Return (x, y) of the center of cell containing provided text 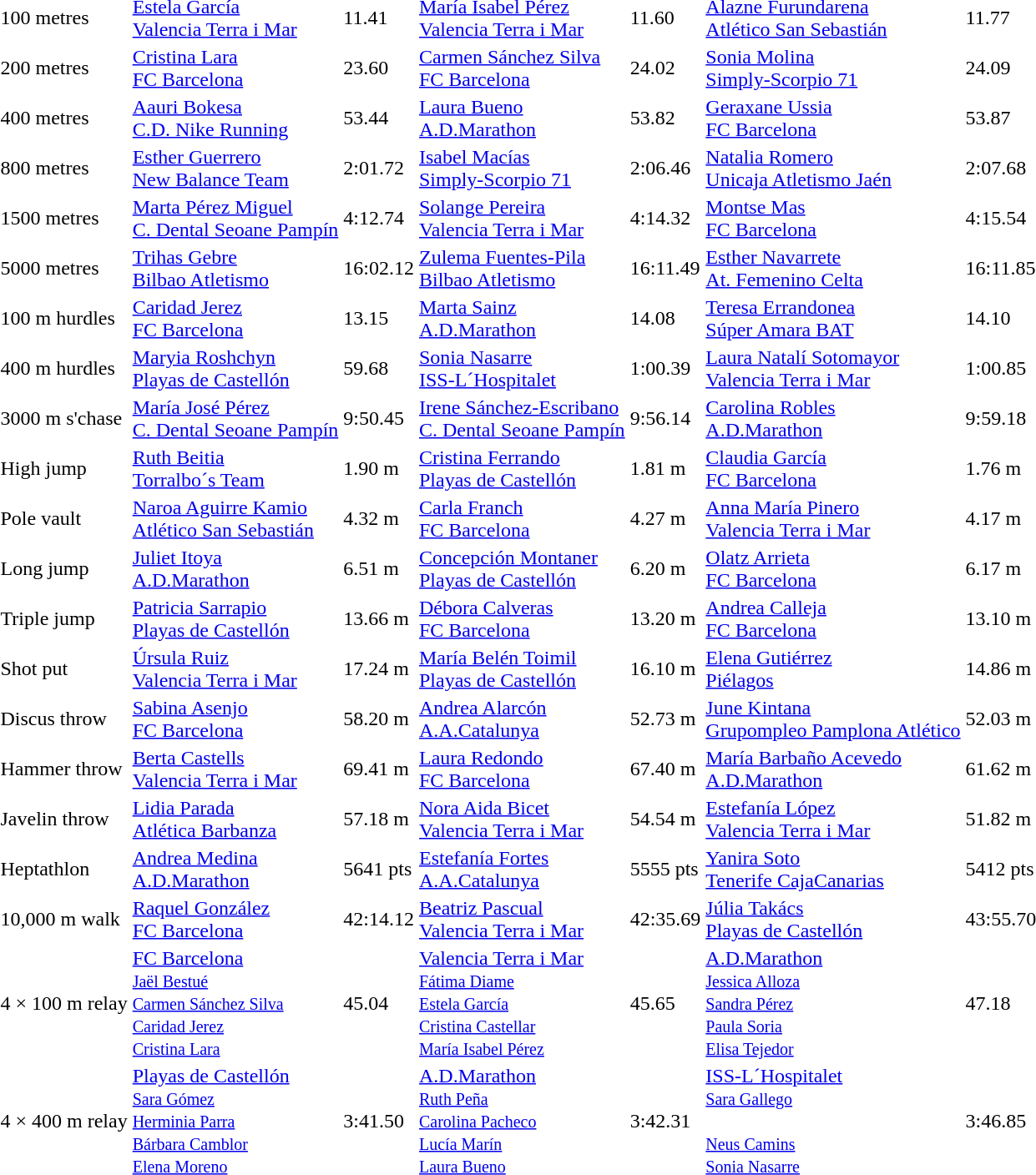
Trihas GebreBilbao Atletismo (235, 269)
Yanira SotoTenerife CajaCanarias (833, 870)
Solange PereiraValencia Terra i Mar (522, 219)
Débora CalverasFC Barcelona (522, 619)
Caridad JerezFC Barcelona (235, 319)
67.40 m (665, 769)
42:14.12 (379, 920)
Valencia Terra i MarFátima DiameEstela GarcíaCristina CastellarMaría Isabel Pérez (522, 1003)
Raquel GonzálezFC Barcelona (235, 920)
45.65 (665, 1003)
Sonia MolinaSimply-Scorpio 71 (833, 68)
59.68 (379, 369)
Estefanía LópezValencia Terra i Mar (833, 819)
Anna María PineroValencia Terra i Mar (833, 519)
Júlia TakácsPlayas de Castellón (833, 920)
Elena GutiérrezPiélagos (833, 669)
24.02 (665, 68)
Carla FranchFC Barcelona (522, 519)
Estefanía FortesA.A.Catalunya (522, 870)
16:02.12 (379, 269)
Andrea MedinaA.D.Marathon (235, 870)
Carmen Sánchez SilvaFC Barcelona (522, 68)
Natalia RomeroUnicaja Atletismo Jaén (833, 169)
Olatz ArrietaFC Barcelona (833, 569)
17.24 m (379, 669)
Laura BuenoA.D.Marathon (522, 119)
4.32 m (379, 519)
42:35.69 (665, 920)
14.08 (665, 319)
Teresa ErrandoneaSúper Amara BAT (833, 319)
Zulema Fuentes-PilaBilbao Atletismo (522, 269)
Concepción MontanerPlayas de Castellón (522, 569)
6.20 m (665, 569)
Carolina RoblesA.D.Marathon (833, 419)
4.27 m (665, 519)
Marta Pérez MiguelC. Dental Seoane Pampín (235, 219)
Ruth BeitiaTorralbo´s Team (235, 469)
57.18 m (379, 819)
Esther NavarreteAt. Femenino Celta (833, 269)
Sabina AsenjoFC Barcelona (235, 719)
Berta CastellsValencia Terra i Mar (235, 769)
Andrea AlarcónA.A.Catalunya (522, 719)
1.90 m (379, 469)
Aauri BokesaC.D. Nike Running (235, 119)
53.44 (379, 119)
June KintanaGrupompleo Pamplona Atlético (833, 719)
45.04 (379, 1003)
Nora Aida BicetValencia Terra i Mar (522, 819)
2:06.46 (665, 169)
María Belén ToimilPlayas de Castellón (522, 669)
4:14.32 (665, 219)
1.81 m (665, 469)
9:50.45 (379, 419)
Marta SainzA.D.Marathon (522, 319)
52.73 m (665, 719)
María José PérezC. Dental Seoane Pampín (235, 419)
16.10 m (665, 669)
Naroa Aguirre KamioAtlético San Sebastián (235, 519)
13.15 (379, 319)
69.41 m (379, 769)
Patricia SarrapioPlayas de Castellón (235, 619)
Úrsula RuizValencia Terra i Mar (235, 669)
6.51 m (379, 569)
13.20 m (665, 619)
Beatriz PascualValencia Terra i Mar (522, 920)
4:12.74 (379, 219)
Laura RedondoFC Barcelona (522, 769)
2:01.72 (379, 169)
Isabel MacíasSimply-Scorpio 71 (522, 169)
54.54 m (665, 819)
16:11.49 (665, 269)
5641 pts (379, 870)
13.66 m (379, 619)
58.20 m (379, 719)
Juliet ItoyaA.D.Marathon (235, 569)
5555 pts (665, 870)
Claudia GarcíaFC Barcelona (833, 469)
Cristina FerrandoPlayas de Castellón (522, 469)
Andrea CallejaFC Barcelona (833, 619)
María Barbaño AcevedoA.D.Marathon (833, 769)
53.82 (665, 119)
Irene Sánchez-EscribanoC. Dental Seoane Pampín (522, 419)
23.60 (379, 68)
Cristina LaraFC Barcelona (235, 68)
9:56.14 (665, 419)
Esther GuerreroNew Balance Team (235, 169)
Laura Natalí SotomayorValencia Terra i Mar (833, 369)
FC BarcelonaJaël BestuéCarmen Sánchez SilvaCaridad JerezCristina Lara (235, 1003)
A.D.MarathonJessica AllozaSandra PérezPaula SoriaElisa Tejedor (833, 1003)
1:00.39 (665, 369)
Lidia ParadaAtlética Barbanza (235, 819)
Montse MasFC Barcelona (833, 219)
Maryia RoshchynPlayas de Castellón (235, 369)
Geraxane UssiaFC Barcelona (833, 119)
Sonia NasarreISS-L´Hospitalet (522, 369)
